Identify which cell holds the provided text, then report its (x, y) central coordinate. 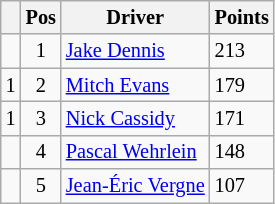
3 (41, 118)
5 (41, 186)
Points (242, 17)
2 (41, 85)
Driver (136, 17)
Pascal Wehrlein (136, 152)
179 (242, 85)
4 (41, 152)
Jean-Éric Vergne (136, 186)
Jake Dennis (136, 51)
107 (242, 186)
Pos (41, 17)
171 (242, 118)
Nick Cassidy (136, 118)
213 (242, 51)
Mitch Evans (136, 85)
148 (242, 152)
